Detect which cell encompasses the target text, then output its (X, Y) center coordinate. 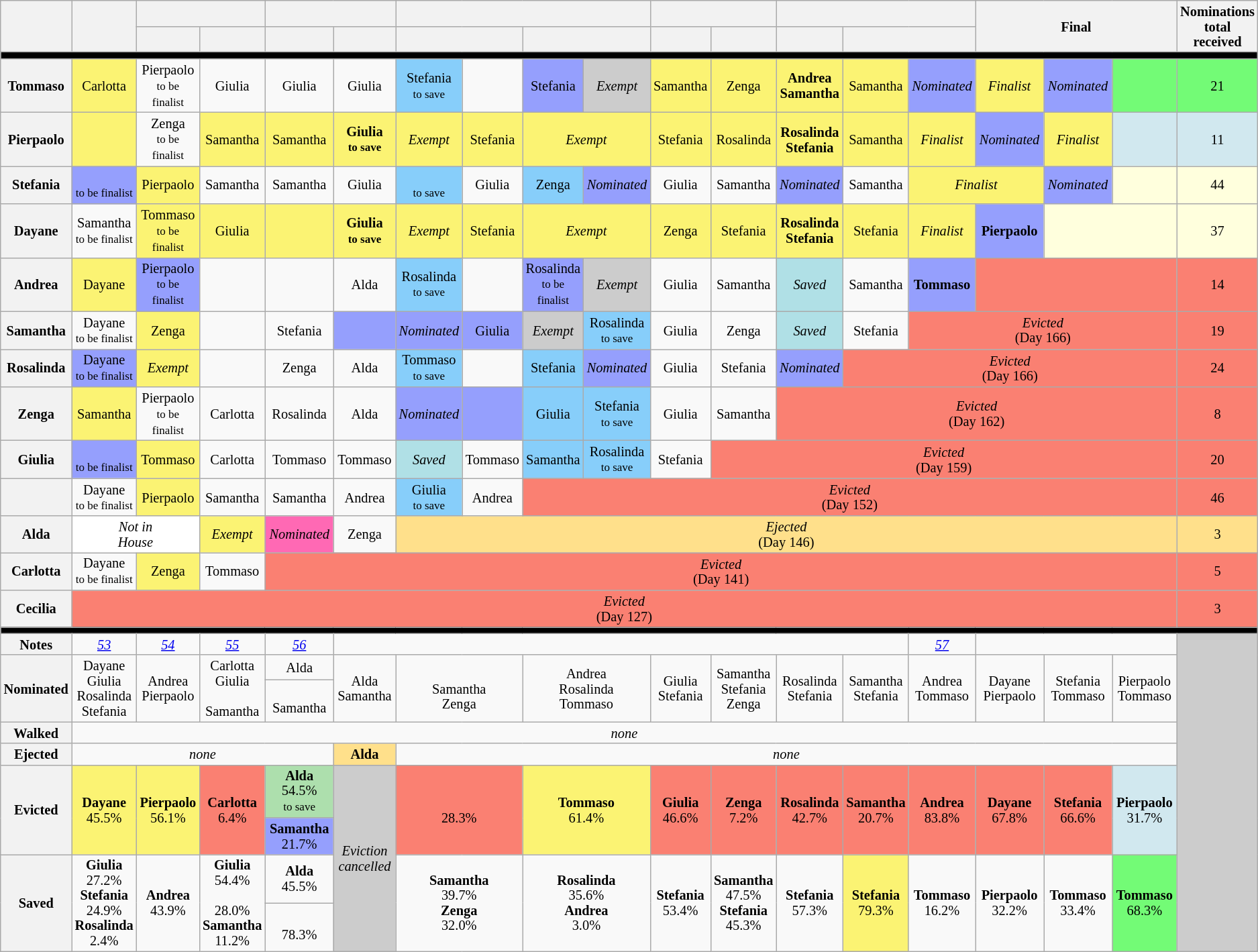
SamanthaStefaniaZenga (743, 688)
Tommaso68.3% (1145, 903)
Tommaso61.4% (586, 809)
Giulia27.2%Stefania24.9%Rosalinda2.4% (105, 903)
Zengato be finalist (168, 139)
to save (429, 184)
Cecilia (36, 609)
AndreaTommaso (942, 688)
46 (1217, 497)
44 (1217, 184)
8 (1217, 413)
Tommasoto be finalist (168, 231)
11 (1217, 139)
Giulia54.4%28.0%Samantha11.2% (232, 903)
GiuliaStefania (680, 688)
CarlottaGiuliaSamantha (232, 688)
Pierpaolo31.7% (1145, 809)
53 (105, 644)
Stefania53.4% (680, 903)
Samantha20.7% (876, 809)
SamanthaZenga (459, 688)
54 (168, 644)
78.3% (299, 927)
Nominationstotalreceived (1217, 25)
Final (1076, 25)
Evicted(Day 152) (849, 497)
Andrea83.8% (942, 809)
Not inHouse (136, 534)
5 (1217, 571)
Evicted(Day 141) (721, 571)
Ejected(Day 146) (786, 534)
Ejected (36, 754)
Rosalinda35.6%Andrea3.0% (586, 903)
Tommaso33.4% (1078, 903)
Zenga7.2% (743, 809)
56 (299, 644)
28.3% (459, 809)
Samantha39.7%Zenga32.0% (459, 903)
Notes (36, 644)
20 (1217, 459)
19 (1217, 330)
55 (232, 644)
57 (942, 644)
Walked (36, 733)
AndreaSamantha (809, 85)
Pierpaolo56.1% (168, 809)
Giulia46.6% (680, 809)
Rosalinda42.7% (809, 809)
DayaneGiuliaRosalindaStefania (105, 688)
37 (1217, 231)
DayanePierpaolo (1010, 688)
Andrea43.9% (168, 903)
StefaniaTommaso (1078, 688)
PierpaoloTommaso (1145, 688)
Alda45.5% (299, 878)
14 (1217, 284)
Tommasoto save (429, 368)
Evicted(Day 159) (943, 459)
21 (1217, 85)
Alda 54.5%to save (299, 792)
Stefania79.3% (876, 903)
Samantha47.5%Stefania45.3% (743, 903)
Evicted(Day 162) (977, 413)
Evicted (36, 809)
24 (1217, 368)
Carlotta6.4% (232, 809)
Evictioncancelled (365, 858)
Rosalindato be finalist (553, 284)
Stefania66.6% (1078, 809)
AndreaRosalindaTommaso (586, 688)
Dayane45.5% (105, 809)
Tommaso16.2% (942, 903)
Evicted(Day 127) (624, 609)
Stefania57.3% (809, 903)
Samanthato be finalist (105, 231)
AndreaPierpaolo (168, 688)
Dayane67.8% (1010, 809)
SamanthaStefania (876, 688)
Pierpaolo32.2% (1010, 903)
Samantha21.7% (299, 836)
AldaSamantha (365, 688)
